Return [x, y] of the center of cell containing provided text 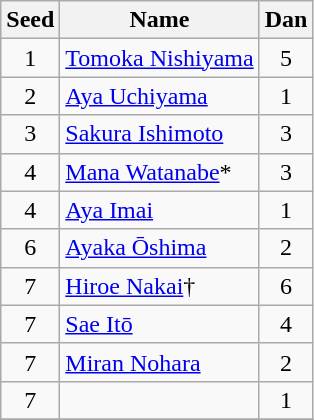
Ayaka Ōshima [160, 248]
Seed [30, 20]
Tomoka Nishiyama [160, 58]
Mana Watanabe* [160, 172]
Sae Itō [160, 324]
Sakura Ishimoto [160, 134]
Aya Imai [160, 210]
Miran Nohara [160, 362]
Hiroe Nakai† [160, 286]
Dan [286, 20]
Aya Uchiyama [160, 96]
5 [286, 58]
Name [160, 20]
